Find where the given text appears and provide that cell's center as [x, y] coordinate. 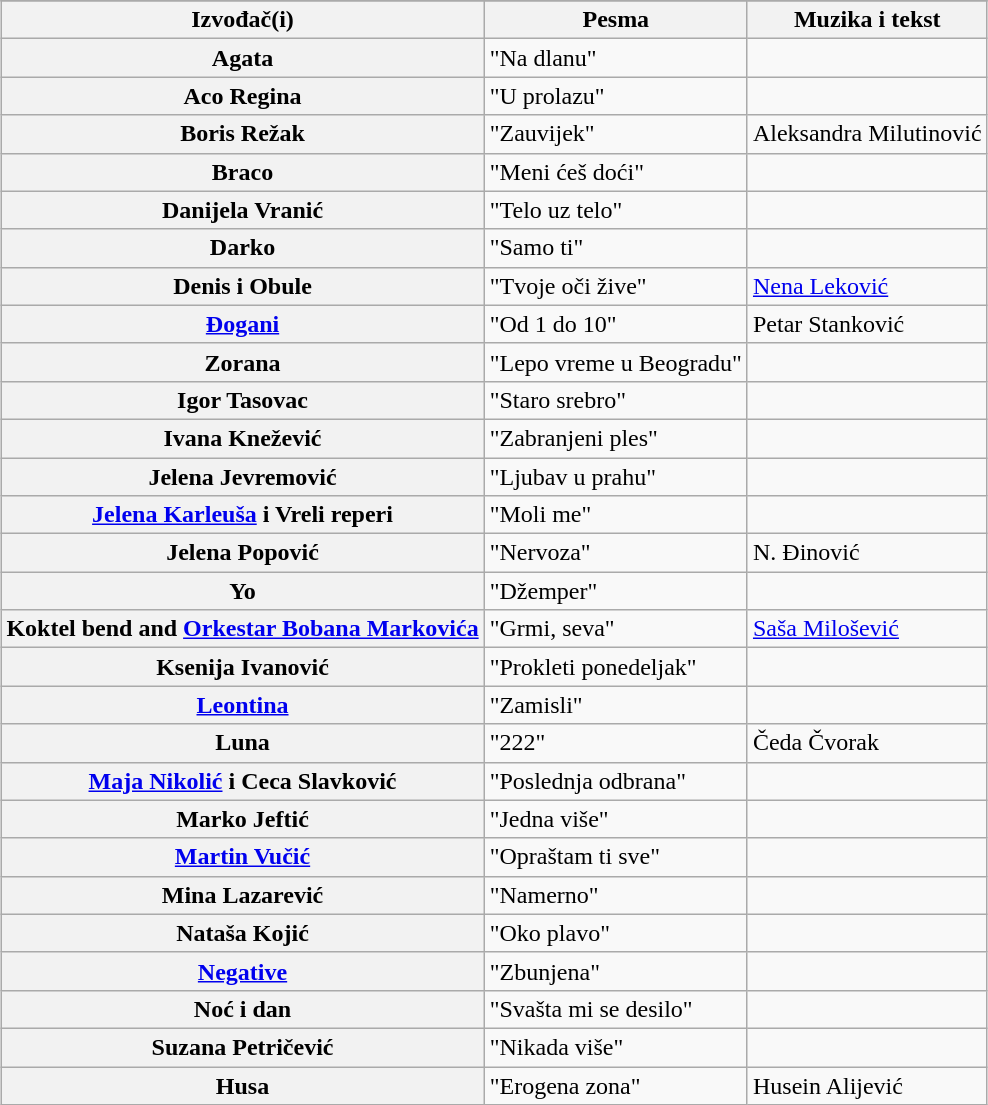
Zorana [242, 362]
Muzika i tekst [867, 20]
Jelena Jevremović [242, 477]
"Moli me" [616, 515]
Nataša Kojić [242, 933]
N. Đinović [867, 553]
Husa [242, 1085]
"Nervoza" [616, 553]
"Namerno" [616, 895]
"Meni ćeš doći" [616, 172]
Marko Jeftić [242, 819]
Negative [242, 971]
Jelena Karleuša i Vreli reperi [242, 515]
Husein Alijević [867, 1085]
"Od 1 do 10" [616, 324]
"Džemper" [616, 591]
"Poslednja odbrana" [616, 781]
Ksenija Ivanović [242, 667]
Čeda Čvorak [867, 743]
Petar Stanković [867, 324]
Leontina [242, 705]
Ivana Knežević [242, 438]
"Opraštam ti sve" [616, 857]
"U prolazu" [616, 96]
Saša Milošević [867, 629]
"Grmi, seva" [616, 629]
"Zbunjena" [616, 971]
Maja Nikolić i Ceca Slavković [242, 781]
"Svašta mi se desilo" [616, 1009]
Braco [242, 172]
Martin Vučić [242, 857]
"Jedna više" [616, 819]
"Lepo vreme u Beogradu" [616, 362]
"Zamisli" [616, 705]
"Zauvijek" [616, 134]
Danijela Vranić [242, 210]
Boris Režak [242, 134]
Nena Leković [867, 286]
"Oko plavo" [616, 933]
"Nikada više" [616, 1047]
"222" [616, 743]
Yo [242, 591]
Koktel bend and Orkestar Bobana Markovića [242, 629]
Suzana Petričević [242, 1047]
Luna [242, 743]
Igor Tasovac [242, 400]
"Samo ti" [616, 248]
Đogani [242, 324]
"Staro srebro" [616, 400]
"Tvoje oči žive" [616, 286]
Noć i dan [242, 1009]
Aco Regina [242, 96]
Denis i Obule [242, 286]
Mina Lazarević [242, 895]
Darko [242, 248]
Agata [242, 58]
Aleksandra Milutinović [867, 134]
"Na dlanu" [616, 58]
Pesma [616, 20]
"Ljubav u prahu" [616, 477]
Jelena Popović [242, 553]
"Erogena zona" [616, 1085]
Izvođač(i) [242, 20]
"Prokleti ponedeljak" [616, 667]
"Telo uz telo" [616, 210]
"Zabranjeni ples" [616, 438]
